Detect which cell encompasses the target text, then output its [X, Y] center coordinate. 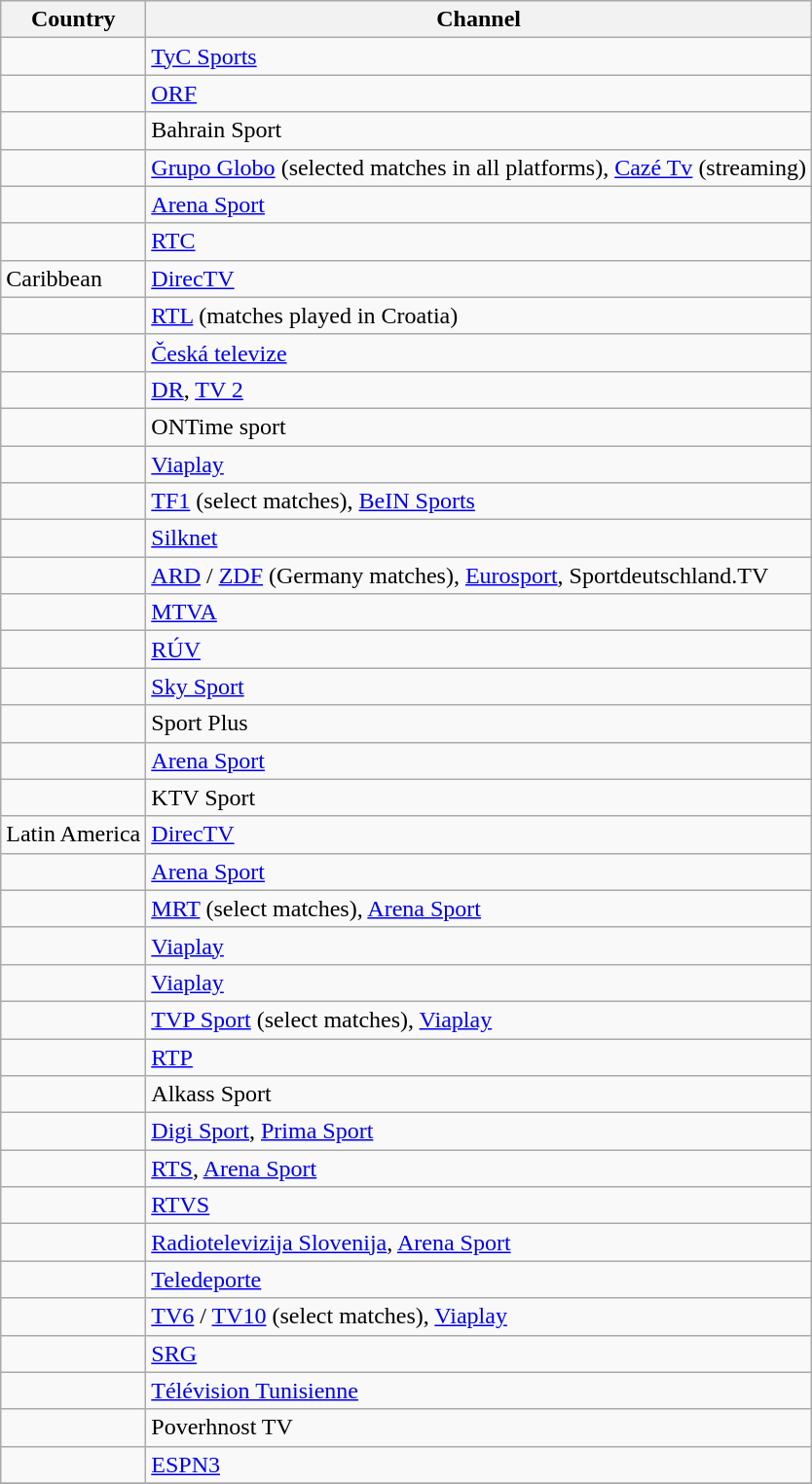
Sky Sport [479, 686]
ONTime sport [479, 427]
Digi Sport, Prima Sport [479, 1132]
Sport Plus [479, 723]
KTV Sport [479, 798]
RTVS [479, 1206]
Silknet [479, 538]
Bahrain Sport [479, 130]
Teledeporte [479, 1280]
RÚV [479, 649]
RTS, Arena Sport [479, 1169]
Country [74, 19]
TyC Sports [479, 56]
Česká televize [479, 352]
Alkass Sport [479, 1094]
MRT (select matches), Arena Sport [479, 909]
ESPN3 [479, 1465]
ORF [479, 93]
Latin America [74, 835]
Télévision Tunisienne [479, 1391]
ARD / ZDF (Germany matches), Eurosport, Sportdeutschland.TV [479, 575]
MTVA [479, 612]
Caribbean [74, 278]
RTC [479, 241]
RTL (matches played in Croatia) [479, 315]
SRG [479, 1354]
DR, TV 2 [479, 390]
Grupo Globo (selected matches in all platforms), Cazé Tv (streaming) [479, 167]
RTP [479, 1057]
Channel [479, 19]
TF1 (select matches), BeIN Sports [479, 501]
Radiotelevizija Slovenija, Arena Sport [479, 1243]
TVP Sport (select matches), Viaplay [479, 1020]
TV6 / TV10 (select matches), Viaplay [479, 1317]
Poverhnost TV [479, 1428]
